Search for the cell housing the specified text and yield its [x, y] center coordinate. 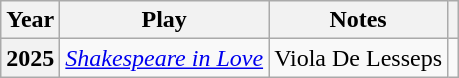
Viola De Lesseps [358, 58]
2025 [30, 58]
Shakespeare in Love [164, 58]
Year [30, 20]
Notes [358, 20]
Play [164, 20]
